Determine the (X, Y) coordinate at the center of the cell enclosing the given text.  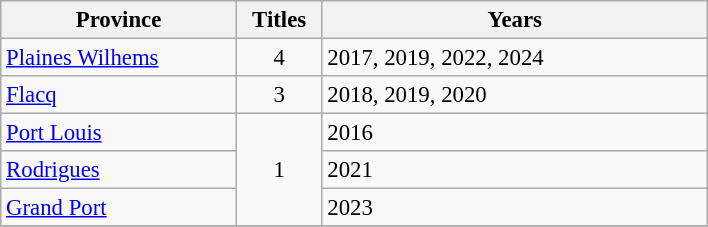
Province (119, 20)
Years (515, 20)
2018, 2019, 2020 (515, 95)
4 (279, 58)
Port Louis (119, 133)
2023 (515, 208)
2021 (515, 170)
2016 (515, 133)
Rodrigues (119, 170)
Grand Port (119, 208)
2017, 2019, 2022, 2024 (515, 58)
Titles (279, 20)
Flacq (119, 95)
3 (279, 95)
1 (279, 170)
Plaines Wilhems (119, 58)
